For the text-containing cell, return its midpoint in [X, Y] coordinate format. 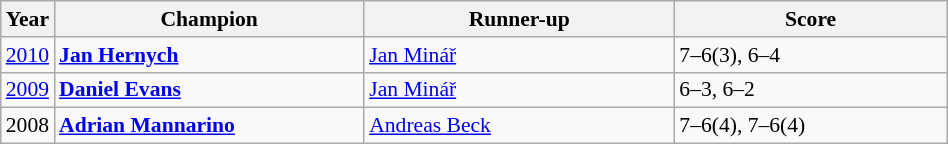
Andreas Beck [519, 126]
2009 [28, 90]
Score [810, 19]
Champion [209, 19]
6–3, 6–2 [810, 90]
7–6(4), 7–6(4) [810, 126]
Daniel Evans [209, 90]
Year [28, 19]
2008 [28, 126]
7–6(3), 6–4 [810, 55]
2010 [28, 55]
Jan Hernych [209, 55]
Runner-up [519, 19]
Adrian Mannarino [209, 126]
